From the cell containing the given text, extract its center point as [x, y] coordinate. 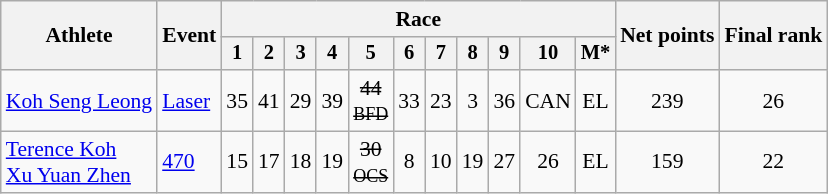
23 [441, 100]
39 [332, 100]
5 [370, 54]
4 [332, 54]
Net points [667, 36]
Terence KohXu Yuan Zhen [79, 162]
6 [409, 54]
7 [441, 54]
44BFD [370, 100]
M* [596, 54]
15 [237, 162]
Laser [189, 100]
30OCS [370, 162]
159 [667, 162]
2 [269, 54]
29 [301, 100]
470 [189, 162]
Event [189, 36]
Race [418, 19]
36 [504, 100]
CAN [548, 100]
1 [237, 54]
239 [667, 100]
22 [773, 162]
Athlete [79, 36]
Koh Seng Leong [79, 100]
33 [409, 100]
17 [269, 162]
18 [301, 162]
Final rank [773, 36]
9 [504, 54]
27 [504, 162]
41 [269, 100]
35 [237, 100]
